Extract the [X, Y] coordinate from the center of the cell holding the provided text.  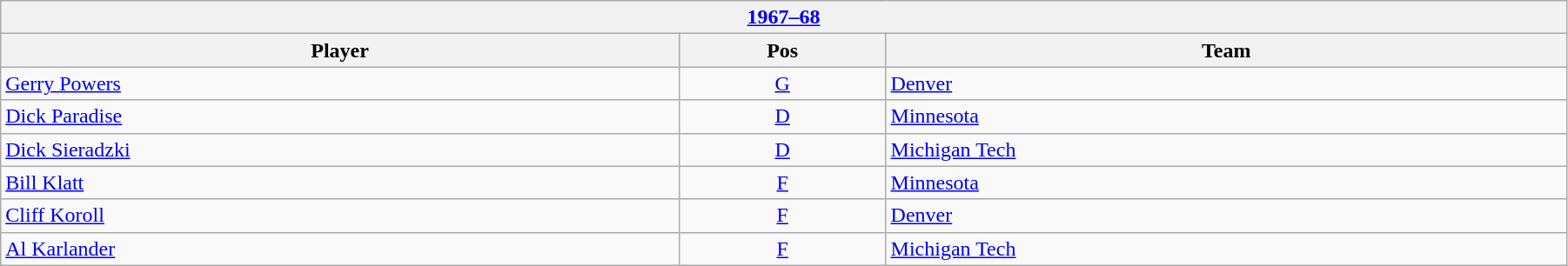
Dick Paradise [340, 116]
Dick Sieradzki [340, 150]
1967–68 [784, 17]
G [782, 83]
Bill Klatt [340, 183]
Team [1226, 50]
Gerry Powers [340, 83]
Cliff Koroll [340, 216]
Pos [782, 50]
Player [340, 50]
Al Karlander [340, 249]
